Determine the (X, Y) coordinate at the center of the cell enclosing the given text.  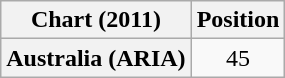
Position (238, 20)
Australia (ARIA) (96, 58)
Chart (2011) (96, 20)
45 (238, 58)
